Pinpoint the cell where the given text exists, returning its (x, y) midpoint coordinate. 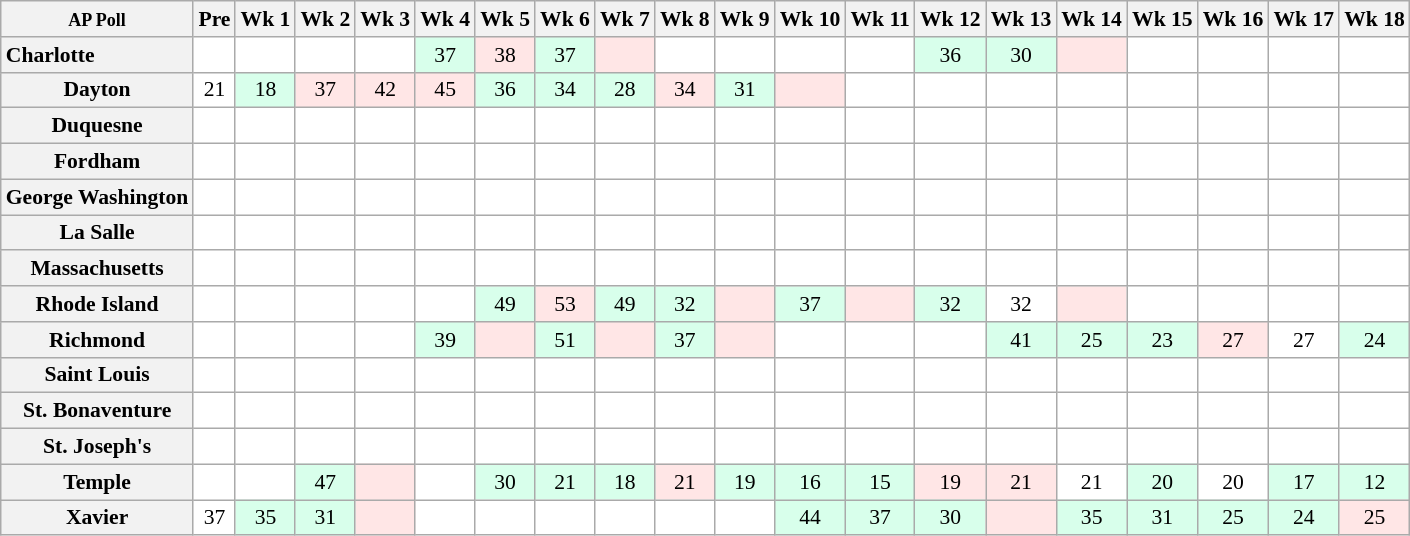
Fordham (98, 162)
17 (1304, 482)
St. Joseph's (98, 447)
Temple (98, 482)
George Washington (98, 197)
Wk 14 (1092, 19)
12 (1374, 482)
Saint Louis (98, 375)
AP Poll (98, 19)
Wk 18 (1374, 19)
53 (565, 304)
38 (505, 55)
51 (565, 340)
Wk 2 (325, 19)
16 (810, 482)
47 (325, 482)
Wk 9 (745, 19)
Wk 4 (445, 19)
Duquesne (98, 126)
Wk 17 (1304, 19)
Wk 11 (880, 19)
Wk 1 (265, 19)
15 (880, 482)
Dayton (98, 90)
Wk 16 (1234, 19)
39 (445, 340)
Wk 3 (385, 19)
Wk 12 (950, 19)
Rhode Island (98, 304)
La Salle (98, 233)
Wk 8 (685, 19)
28 (625, 90)
Richmond (98, 340)
45 (445, 90)
42 (385, 90)
23 (1162, 340)
Xavier (98, 518)
44 (810, 518)
Wk 13 (1022, 19)
Pre (214, 19)
Wk 5 (505, 19)
Charlotte (98, 55)
Wk 15 (1162, 19)
Massachusetts (98, 269)
Wk 6 (565, 19)
Wk 7 (625, 19)
Wk 10 (810, 19)
St. Bonaventure (98, 411)
41 (1022, 340)
